From the cell containing the given text, extract its center point as (x, y) coordinate. 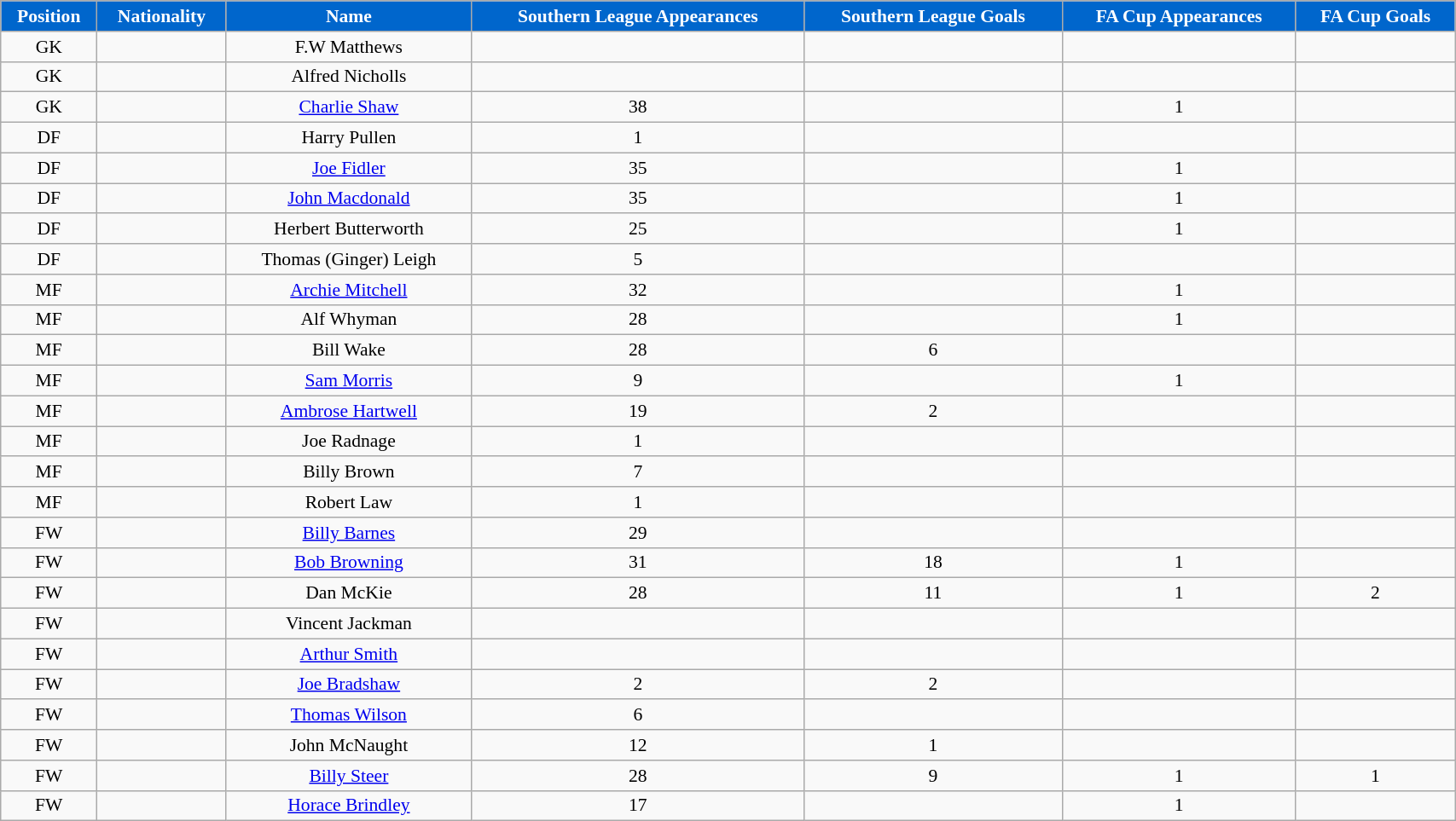
5 (638, 259)
Bill Wake (349, 350)
29 (638, 533)
FA Cup Appearances (1179, 16)
7 (638, 472)
Herbert Butterworth (349, 229)
Alfred Nicholls (349, 77)
John McNaught (349, 745)
Thomas (Ginger) Leigh (349, 259)
Vincent Jackman (349, 624)
John Macdonald (349, 199)
Position (49, 16)
12 (638, 745)
11 (933, 593)
19 (638, 411)
Billy Brown (349, 472)
Horace Brindley (349, 806)
38 (638, 107)
Dan McKie (349, 593)
31 (638, 563)
Arthur Smith (349, 654)
Nationality (162, 16)
Ambrose Hartwell (349, 411)
Sam Morris (349, 381)
Harry Pullen (349, 138)
18 (933, 563)
Joe Bradshaw (349, 685)
Thomas Wilson (349, 715)
Charlie Shaw (349, 107)
Name (349, 16)
Robert Law (349, 502)
Archie Mitchell (349, 290)
32 (638, 290)
17 (638, 806)
Southern League Goals (933, 16)
25 (638, 229)
Alf Whyman (349, 320)
F.W Matthews (349, 47)
Bob Browning (349, 563)
FA Cup Goals (1375, 16)
Billy Barnes (349, 533)
Joe Radnage (349, 442)
Billy Steer (349, 776)
Southern League Appearances (638, 16)
Joe Fidler (349, 168)
